Locate the cell with the specified text and output its [X, Y] center coordinate. 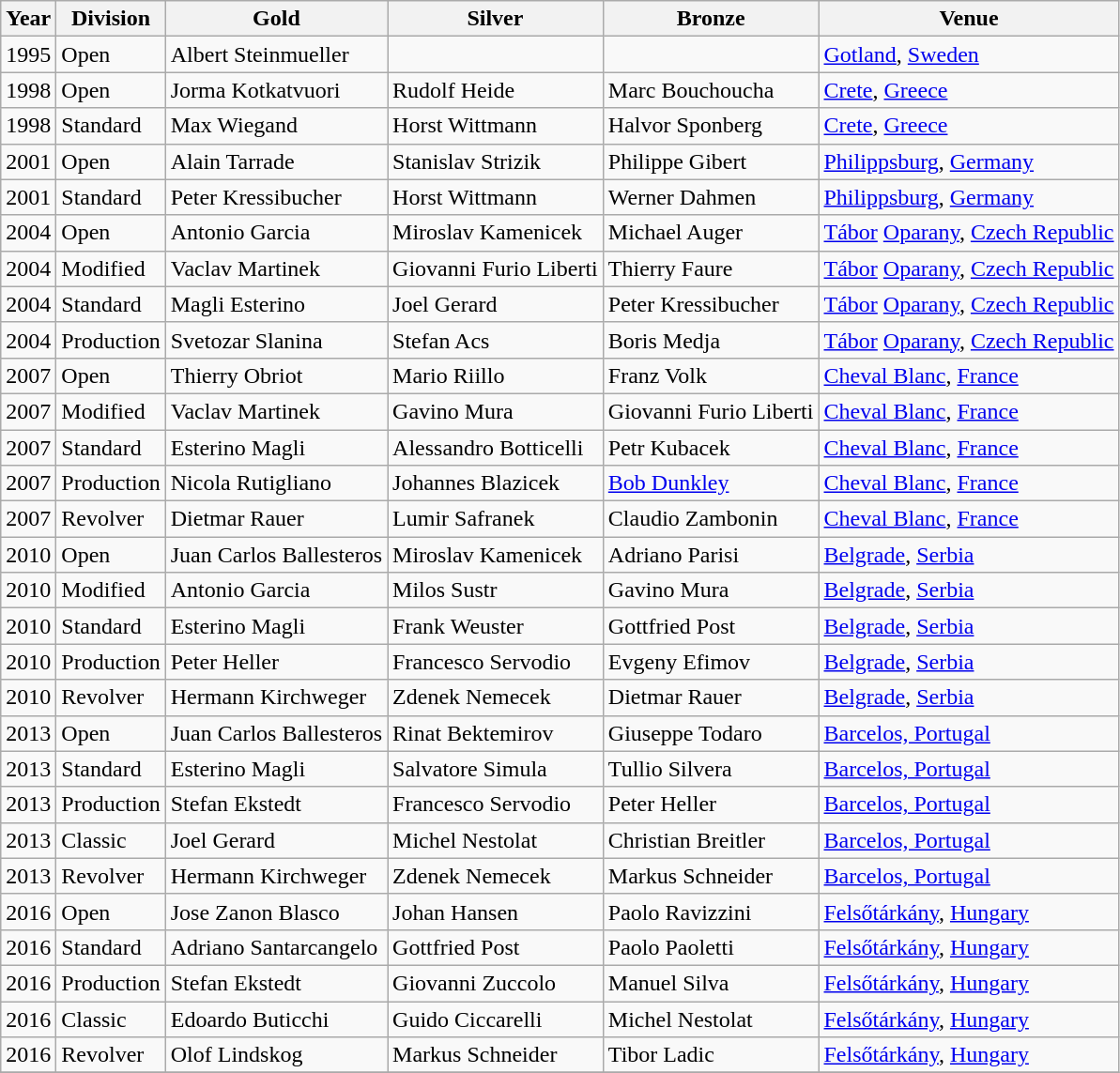
Alessandro Botticelli [496, 448]
Tibor Ladic [711, 1055]
Stanislav Strizik [496, 161]
Venue [969, 19]
Nicola Rutigliano [276, 483]
Year [28, 19]
Division [111, 19]
Rudolf Heide [496, 90]
Giovanni Zuccolo [496, 983]
Philippe Gibert [711, 161]
Albert Steinmueller [276, 54]
Rinat Bektemirov [496, 733]
Thierry Obriot [276, 376]
Stefan Acs [496, 340]
Werner Dahmen [711, 197]
Claudio Zambonin [711, 519]
Guido Ciccarelli [496, 1019]
Milos Sustr [496, 590]
Michael Auger [711, 233]
Halvor Sponberg [711, 126]
Gold [276, 19]
Johannes Blazicek [496, 483]
Olof Lindskog [276, 1055]
Paolo Ravizzini [711, 912]
Boris Medja [711, 340]
Magli Esterino [276, 304]
Lumir Safranek [496, 519]
Edoardo Buticchi [276, 1019]
Max Wiegand [276, 126]
Salvatore Simula [496, 769]
Paolo Paoletti [711, 947]
Thierry Faure [711, 268]
Gotland, Sweden [969, 54]
Frank Weuster [496, 626]
Jose Zanon Blasco [276, 912]
Adriano Santarcangelo [276, 947]
Silver [496, 19]
Alain Tarrade [276, 161]
Giuseppe Todaro [711, 733]
Adriano Parisi [711, 555]
Petr Kubacek [711, 448]
Marc Bouchoucha [711, 90]
Manuel Silva [711, 983]
Johan Hansen [496, 912]
1995 [28, 54]
Svetozar Slanina [276, 340]
Bob Dunkley [711, 483]
Bronze [711, 19]
Tullio Silvera [711, 769]
Jorma Kotkatvuori [276, 90]
Mario Riillo [496, 376]
Evgeny Efimov [711, 662]
Franz Volk [711, 376]
Christian Breitler [711, 840]
